Pinpoint the cell where the given text exists, returning its [x, y] midpoint coordinate. 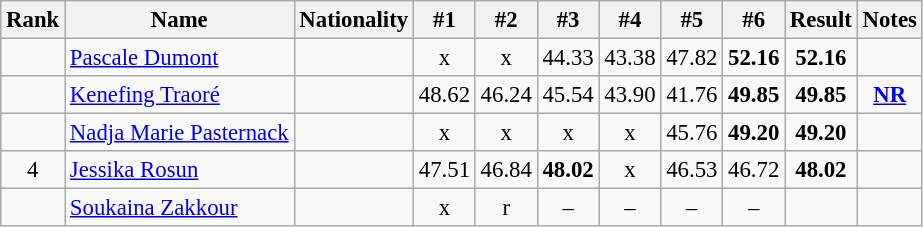
41.76 [692, 95]
45.54 [568, 95]
48.62 [444, 95]
4 [33, 170]
#4 [630, 20]
Kenefing Traoré [180, 95]
Nadja Marie Pasternack [180, 133]
46.84 [506, 170]
Notes [890, 20]
Result [822, 20]
45.76 [692, 133]
44.33 [568, 58]
46.72 [754, 170]
43.90 [630, 95]
#1 [444, 20]
47.51 [444, 170]
Jessika Rosun [180, 170]
NR [890, 95]
Pascale Dumont [180, 58]
Name [180, 20]
43.38 [630, 58]
47.82 [692, 58]
46.53 [692, 170]
Rank [33, 20]
#6 [754, 20]
46.24 [506, 95]
#5 [692, 20]
Soukaina Zakkour [180, 208]
Nationality [354, 20]
#3 [568, 20]
#2 [506, 20]
r [506, 208]
